For the text-containing cell, return its midpoint in (X, Y) coordinate format. 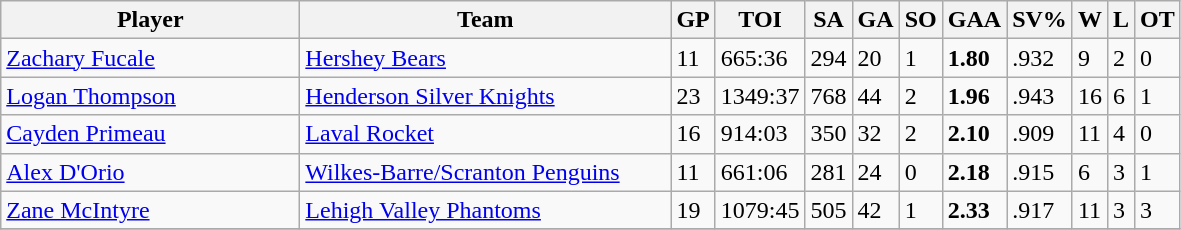
Henderson Silver Knights (486, 96)
GA (876, 20)
Lehigh Valley Phantoms (486, 210)
Laval Rocket (486, 134)
350 (828, 134)
661:06 (760, 172)
2.10 (974, 134)
Cayden Primeau (150, 134)
.915 (1040, 172)
2.33 (974, 210)
23 (693, 96)
24 (876, 172)
665:36 (760, 58)
294 (828, 58)
.917 (1040, 210)
GAA (974, 20)
768 (828, 96)
44 (876, 96)
SA (828, 20)
914:03 (760, 134)
Hershey Bears (486, 58)
.932 (1040, 58)
.909 (1040, 134)
4 (1120, 134)
SV% (1040, 20)
Logan Thompson (150, 96)
281 (828, 172)
SO (920, 20)
1079:45 (760, 210)
Zachary Fucale (150, 58)
GP (693, 20)
42 (876, 210)
1.80 (974, 58)
OT (1157, 20)
.943 (1040, 96)
Zane McIntyre (150, 210)
9 (1090, 58)
Wilkes-Barre/Scranton Penguins (486, 172)
1349:37 (760, 96)
19 (693, 210)
2.18 (974, 172)
TOI (760, 20)
20 (876, 58)
L (1120, 20)
Team (486, 20)
Player (150, 20)
505 (828, 210)
32 (876, 134)
Alex D'Orio (150, 172)
W (1090, 20)
1.96 (974, 96)
